Detect which cell encompasses the target text, then output its (x, y) center coordinate. 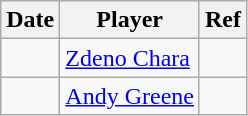
Date (30, 20)
Player (130, 20)
Ref (222, 20)
Andy Greene (130, 96)
Zdeno Chara (130, 58)
